For the text-containing cell, return its midpoint in [x, y] coordinate format. 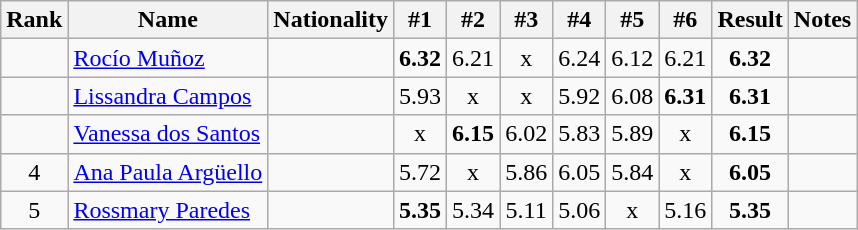
Notes [822, 20]
5.92 [580, 96]
Rocío Muñoz [168, 58]
6.12 [632, 58]
6.08 [632, 96]
#3 [526, 20]
Result [750, 20]
6.02 [526, 134]
#5 [632, 20]
#4 [580, 20]
5 [34, 210]
Rossmary Paredes [168, 210]
#6 [686, 20]
5.06 [580, 210]
5.86 [526, 172]
5.83 [580, 134]
Nationality [331, 20]
5.93 [420, 96]
5.34 [474, 210]
#1 [420, 20]
Ana Paula Argüello [168, 172]
Rank [34, 20]
6.24 [580, 58]
Name [168, 20]
5.89 [632, 134]
Vanessa dos Santos [168, 134]
4 [34, 172]
5.84 [632, 172]
#2 [474, 20]
5.16 [686, 210]
5.72 [420, 172]
Lissandra Campos [168, 96]
5.11 [526, 210]
